Determine the [x, y] coordinate at the center of the cell enclosing the given text.  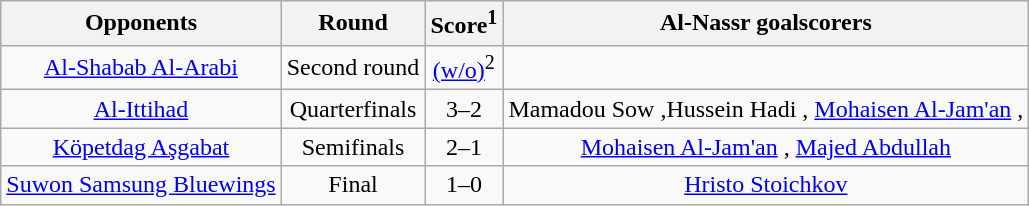
Opponents [141, 24]
Al-Nassr goalscorers [766, 24]
Quarterfinals [353, 109]
Round [353, 24]
Köpetdag Aşgabat [141, 147]
3–2 [464, 109]
Mamadou Sow ,Hussein Hadi , Mohaisen Al-Jam'an , [766, 109]
Semifinals [353, 147]
Al-Ittihad [141, 109]
Al-Shabab Al-Arabi [141, 68]
1–0 [464, 185]
Final [353, 185]
Suwon Samsung Bluewings [141, 185]
Mohaisen Al-Jam'an , Majed Abdullah [766, 147]
Second round [353, 68]
2–1 [464, 147]
(w/o)2 [464, 68]
Hristo Stoichkov [766, 185]
Score1 [464, 24]
